For the text-containing cell, return its midpoint in (X, Y) coordinate format. 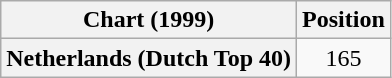
165 (344, 58)
Netherlands (Dutch Top 40) (149, 58)
Chart (1999) (149, 20)
Position (344, 20)
